Scan for the cell matching the given text and deliver its (X, Y) coordinate at center. 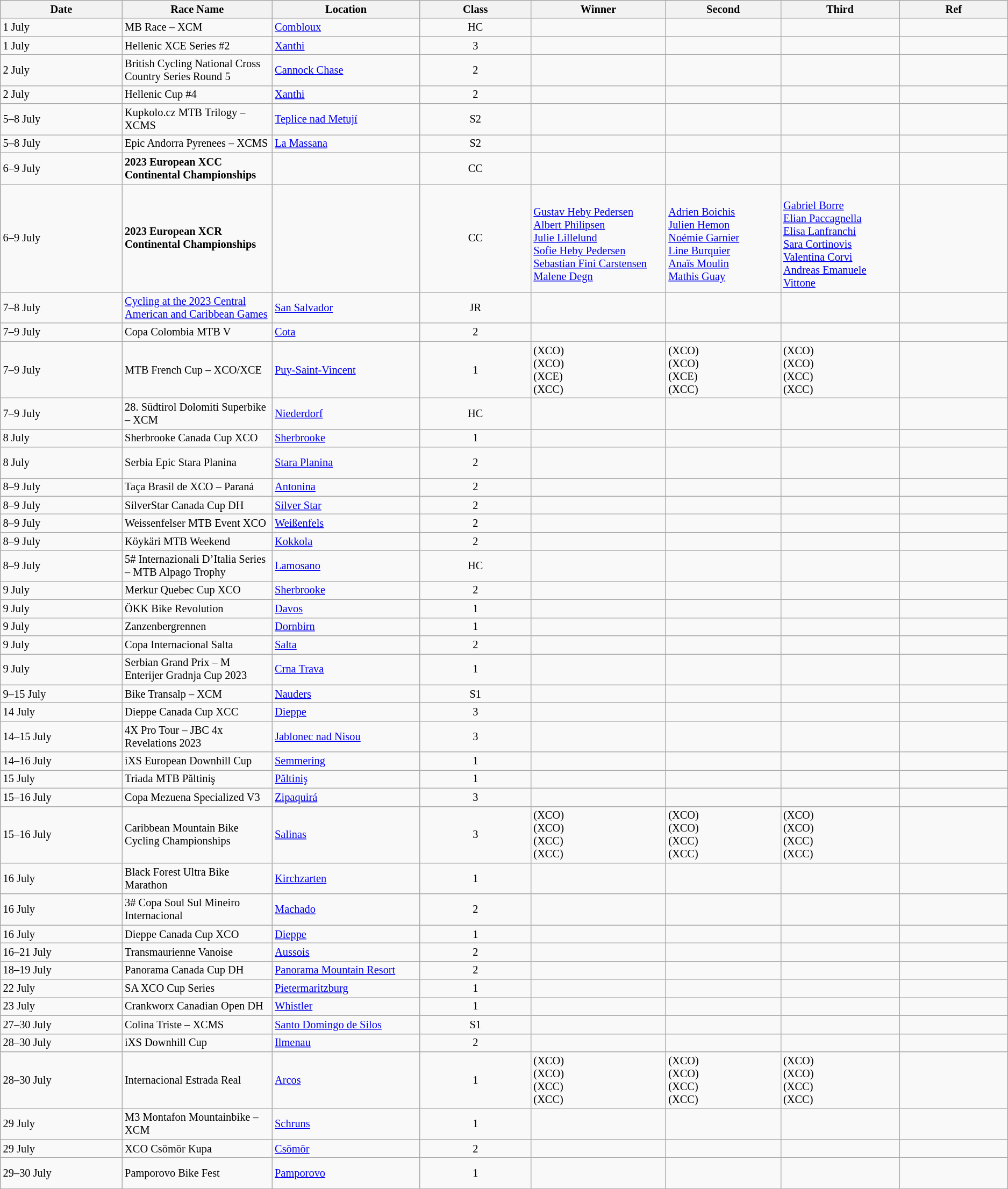
Pamporovo (346, 1173)
Pietermaritzburg (346, 989)
MTB French Cup – XCO/XCE (197, 370)
4X Pro Tour – JBC 4x Revelations 2023 (197, 736)
Bike Transalp – XCM (197, 694)
Race Name (197, 9)
JR (475, 307)
Colina Triste – XCMS (197, 1025)
Cannock Chase (346, 70)
Dornbirn (346, 627)
9–15 July (61, 694)
Kirchzarten (346, 878)
Köykäri MTB Weekend (197, 541)
Teplice nad Metují (346, 119)
Salinas (346, 835)
Serbian Grand Prix – M Enterijer Gradnja Cup 2023 (197, 669)
Second (723, 9)
Gabriel BorreElian PaccagnellaElisa LanfranchiSara CortinovisValentina CorviAndreas Emanuele Vittone (840, 238)
Dieppe Canada Cup XCO (197, 934)
Kokkola (346, 541)
22 July (61, 989)
Hellenic Cup #4 (197, 95)
SA XCO Cup Series (197, 989)
Kupkolo.cz MTB Trilogy – XCMS (197, 119)
Internacional Estrada Real (197, 1080)
Black Forest Ultra Bike Marathon (197, 878)
Triada MTB Păltiniş (197, 779)
Schruns (346, 1124)
Antonina (346, 487)
Taça Brasil de XCO – Paraná (197, 487)
La Massana (346, 144)
Copa Internacional Salta (197, 644)
Stara Planina (346, 463)
Location (346, 9)
San Salvador (346, 307)
7–8 July (61, 307)
Serbia Epic Stara Planina (197, 463)
18–19 July (61, 970)
Transmaurienne Vanoise (197, 952)
Whistler (346, 1006)
Gustav Heby PedersenAlbert Philipsen️Julie Lillelund️️️Sofie Heby PedersenSebastian Fini CarstensenMalene Degn (599, 238)
Copa Colombia MTB V (197, 332)
ÖKK Bike Revolution (197, 608)
15 July (61, 779)
Csömör (346, 1149)
Cycling at the 2023 Central American and Caribbean Games (197, 307)
XCO Csömör Kupa (197, 1149)
28. Südtirol Dolomiti Superbike – XCM (197, 413)
Machado (346, 909)
Santo Domingo de Silos (346, 1025)
Aussois (346, 952)
Sherbrooke Canada Cup XCO (197, 438)
Hellenic XCE Series #2 (197, 46)
Dieppe Canada Cup XCC (197, 712)
2023 European XCR Continental Championships (197, 238)
Combloux (346, 27)
Pamporovo Bike Fest (197, 1173)
Puy-Saint-Vincent (346, 370)
3# Copa Soul Sul Mineiro Internacional (197, 909)
Epic Andorra Pyrenees – XCMS (197, 144)
M3 Montafon Mountainbike – XCM (197, 1124)
Zipaquirá (346, 797)
Arcos (346, 1080)
16–21 July (61, 952)
Class (475, 9)
Silver Star (346, 505)
Nauders (346, 694)
Ilmenau (346, 1043)
14–16 July (61, 761)
Panorama Mountain Resort (346, 970)
Merkur Quebec Cup XCO (197, 590)
29–30 July (61, 1173)
Jablonec nad Nisou (346, 736)
iXS European Downhill Cup (197, 761)
Third (840, 9)
5# Internazionali D’Italia Series – MTB Alpago Trophy (197, 566)
Semmering (346, 761)
MB Race – XCM (197, 27)
Panorama Canada Cup DH (197, 970)
Crankworx Canadian Open DH (197, 1006)
2023 European XCC Continental Championships (197, 168)
SilverStar Canada Cup DH (197, 505)
Crna Trava (346, 669)
Păltiniş (346, 779)
Adrien BoichisJulien HemonNoémie GarnierLine BurquierAnaïs MoulinMathis Guay (723, 238)
14 July (61, 712)
Weißenfels (346, 523)
Copa Mezuena Specialized V3 (197, 797)
Niederdorf (346, 413)
Zanzenbergrennen (197, 627)
Salta (346, 644)
Lamosano (346, 566)
23 July (61, 1006)
Caribbean Mountain Bike Cycling Championships (197, 835)
British Cycling National Cross Country Series Round 5 (197, 70)
27–30 July (61, 1025)
(XCO)(XCO) (XCC)(XCC) (840, 835)
Weissenfelser MTB Event XCO (197, 523)
Davos (346, 608)
Winner (599, 9)
14–15 July (61, 736)
Cota (346, 332)
iXS Downhill Cup (197, 1043)
Ref (954, 9)
Date (61, 9)
